From the cell containing the given text, extract its center point as (x, y) coordinate. 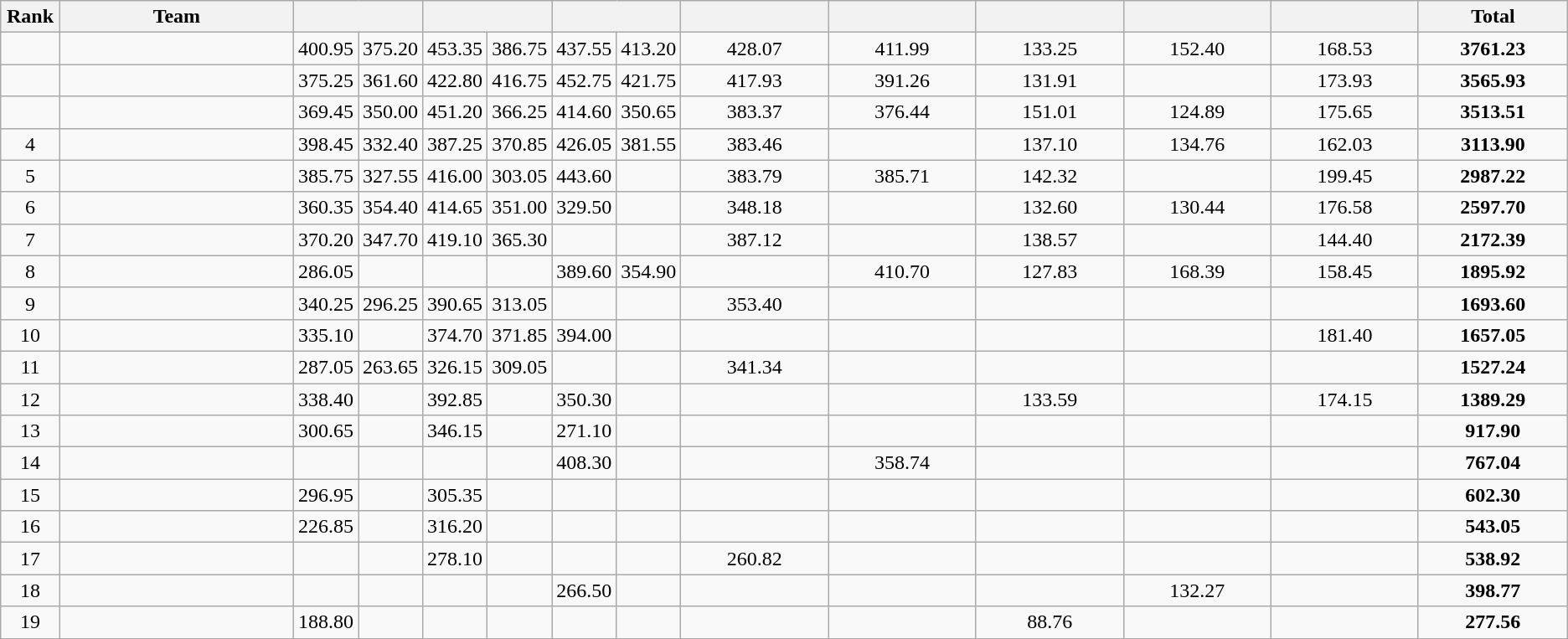
443.60 (585, 176)
9 (30, 303)
417.93 (755, 80)
452.75 (585, 80)
305.35 (456, 495)
332.40 (390, 144)
326.15 (456, 367)
Team (176, 17)
2172.39 (1493, 240)
134.76 (1197, 144)
383.46 (755, 144)
400.95 (325, 49)
365.30 (519, 240)
376.44 (902, 112)
175.65 (1344, 112)
300.65 (325, 431)
132.60 (1050, 208)
127.83 (1050, 271)
350.00 (390, 112)
12 (30, 399)
181.40 (1344, 335)
2597.70 (1493, 208)
303.05 (519, 176)
8 (30, 271)
767.04 (1493, 463)
1389.29 (1493, 399)
398.77 (1493, 590)
13 (30, 431)
369.45 (325, 112)
313.05 (519, 303)
370.85 (519, 144)
398.45 (325, 144)
11 (30, 367)
335.10 (325, 335)
383.37 (755, 112)
410.70 (902, 271)
296.95 (325, 495)
3761.23 (1493, 49)
260.82 (755, 559)
10 (30, 335)
371.85 (519, 335)
358.74 (902, 463)
3565.93 (1493, 80)
16 (30, 527)
394.00 (585, 335)
360.35 (325, 208)
277.56 (1493, 622)
226.85 (325, 527)
387.25 (456, 144)
375.20 (390, 49)
346.15 (456, 431)
329.50 (585, 208)
538.92 (1493, 559)
15 (30, 495)
366.25 (519, 112)
Total (1493, 17)
389.60 (585, 271)
1657.05 (1493, 335)
88.76 (1050, 622)
411.99 (902, 49)
428.07 (755, 49)
142.32 (1050, 176)
5 (30, 176)
271.10 (585, 431)
387.12 (755, 240)
173.93 (1344, 80)
133.25 (1050, 49)
381.55 (648, 144)
Rank (30, 17)
426.05 (585, 144)
4 (30, 144)
353.40 (755, 303)
347.70 (390, 240)
133.59 (1050, 399)
338.40 (325, 399)
361.60 (390, 80)
350.65 (648, 112)
3113.90 (1493, 144)
1527.24 (1493, 367)
152.40 (1197, 49)
151.01 (1050, 112)
348.18 (755, 208)
309.05 (519, 367)
414.65 (456, 208)
6 (30, 208)
278.10 (456, 559)
124.89 (1197, 112)
138.57 (1050, 240)
351.00 (519, 208)
340.25 (325, 303)
168.53 (1344, 49)
413.20 (648, 49)
341.34 (755, 367)
385.75 (325, 176)
602.30 (1493, 495)
383.79 (755, 176)
350.30 (585, 399)
176.58 (1344, 208)
374.70 (456, 335)
137.10 (1050, 144)
144.40 (1344, 240)
266.50 (585, 590)
543.05 (1493, 527)
421.75 (648, 80)
390.65 (456, 303)
354.90 (648, 271)
286.05 (325, 271)
162.03 (1344, 144)
408.30 (585, 463)
168.39 (1197, 271)
3513.51 (1493, 112)
174.15 (1344, 399)
287.05 (325, 367)
188.80 (325, 622)
1693.60 (1493, 303)
296.25 (390, 303)
453.35 (456, 49)
1895.92 (1493, 271)
263.65 (390, 367)
18 (30, 590)
2987.22 (1493, 176)
158.45 (1344, 271)
375.25 (325, 80)
7 (30, 240)
416.00 (456, 176)
422.80 (456, 80)
354.40 (390, 208)
131.91 (1050, 80)
416.75 (519, 80)
419.10 (456, 240)
132.27 (1197, 590)
370.20 (325, 240)
385.71 (902, 176)
392.85 (456, 399)
437.55 (585, 49)
316.20 (456, 527)
414.60 (585, 112)
391.26 (902, 80)
386.75 (519, 49)
19 (30, 622)
917.90 (1493, 431)
17 (30, 559)
451.20 (456, 112)
199.45 (1344, 176)
14 (30, 463)
130.44 (1197, 208)
327.55 (390, 176)
